Scan for the cell matching the given text and deliver its [X, Y] coordinate at center. 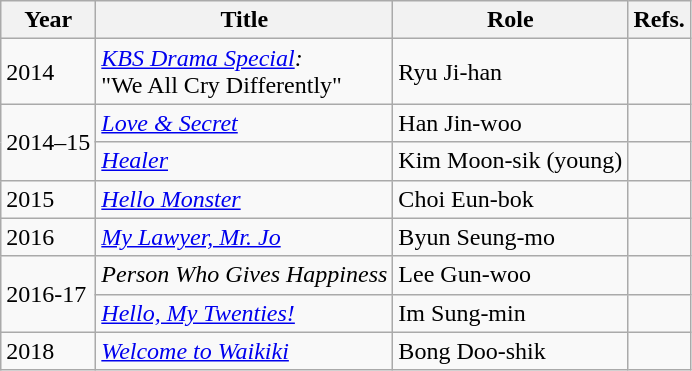
Bong Doo-shik [510, 351]
2014–15 [48, 142]
Byun Seung-mo [510, 237]
2015 [48, 199]
Refs. [659, 20]
Healer [244, 161]
Lee Gun-woo [510, 275]
KBS Drama Special:"We All Cry Differently" [244, 72]
2016 [48, 237]
Im Sung-min [510, 313]
My Lawyer, Mr. Jo [244, 237]
2014 [48, 72]
Love & Secret [244, 123]
Hello, My Twenties! [244, 313]
Choi Eun-bok [510, 199]
Title [244, 20]
2018 [48, 351]
Role [510, 20]
Kim Moon-sik (young) [510, 161]
Han Jin-woo [510, 123]
Year [48, 20]
Ryu Ji-han [510, 72]
Hello Monster [244, 199]
Person Who Gives Happiness [244, 275]
Welcome to Waikiki [244, 351]
2016-17 [48, 294]
